Determine the [x, y] coordinate at the center of the cell enclosing the given text.  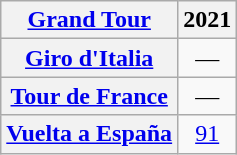
2021 [208, 20]
91 [208, 134]
Grand Tour [90, 20]
Giro d'Italia [90, 58]
Tour de France [90, 96]
Vuelta a España [90, 134]
